Return [x, y] of the center of cell containing provided text 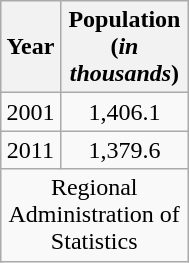
1,406.1 [125, 112]
2011 [30, 150]
Population(in thousands) [125, 47]
Year [30, 47]
2001 [30, 112]
1,379.6 [125, 150]
Regional Administration of Statistics [94, 215]
